Identify which cell holds the provided text, then report its [x, y] central coordinate. 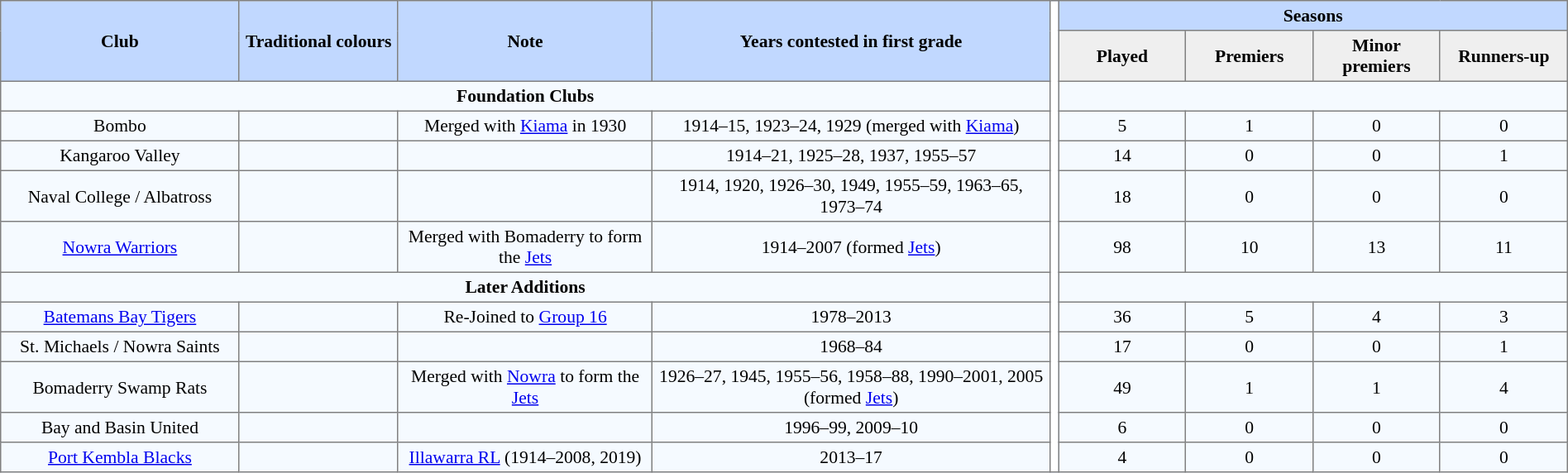
Seasons [1313, 16]
Traditional colours [318, 41]
Merged with Nowra to form the Jets [525, 387]
Port Kembla Blacks [120, 457]
17 [1122, 346]
Re-Joined to Group 16 [525, 317]
1914–21, 1925–28, 1937, 1955–57 [852, 155]
Minor premiers [1377, 56]
Merged with Bomaderry to form the Jets [525, 247]
2013–17 [852, 457]
Nowra Warriors [120, 247]
6 [1122, 428]
Bay and Basin United [120, 428]
1926–27, 1945, 1955–56, 1958–88, 1990–2001, 2005 (formed Jets) [852, 387]
1978–2013 [852, 317]
49 [1122, 387]
14 [1122, 155]
Naval College / Albatross [120, 196]
Bombo [120, 126]
18 [1122, 196]
Illawarra RL (1914–2008, 2019) [525, 457]
36 [1122, 317]
1996–99, 2009–10 [852, 428]
Batemans Bay Tigers [120, 317]
1914–15, 1923–24, 1929 (merged with Kiama) [852, 126]
10 [1250, 247]
St. Michaels / Nowra Saints [120, 346]
Played [1122, 56]
Club [120, 41]
Premiers [1250, 56]
1914–2007 (formed Jets) [852, 247]
Note [525, 41]
Later Additions [526, 287]
13 [1377, 247]
Kangaroo Valley [120, 155]
11 [1503, 247]
Years contested in first grade [852, 41]
Foundation Clubs [526, 96]
1914, 1920, 1926–30, 1949, 1955–59, 1963–65, 1973–74 [852, 196]
3 [1503, 317]
1968–84 [852, 346]
98 [1122, 247]
Merged with Kiama in 1930 [525, 126]
Runners-up [1503, 56]
Bomaderry Swamp Rats [120, 387]
